Provide the [x, y] coordinate of the cell's center where the given text is located.  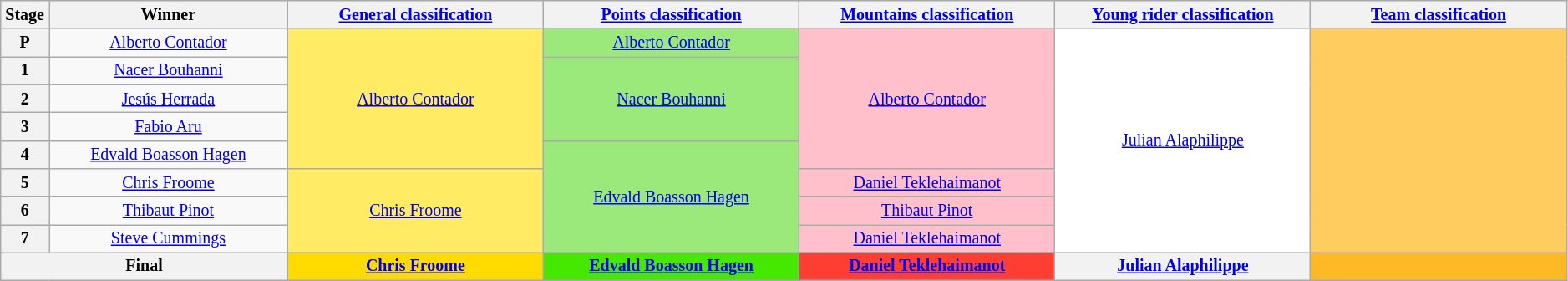
5 [25, 182]
4 [25, 154]
General classification [415, 15]
Steve Cummings [169, 239]
1 [25, 70]
2 [25, 99]
Stage [25, 15]
6 [25, 211]
Fabio Aru [169, 127]
Points classification [671, 15]
Final [145, 266]
Team classification [1439, 15]
7 [25, 239]
Jesús Herrada [169, 99]
P [25, 43]
Winner [169, 15]
Young rider classification [1183, 15]
Mountains classification [927, 15]
3 [25, 127]
